Extract the [x, y] coordinate from the center of the cell holding the provided text.  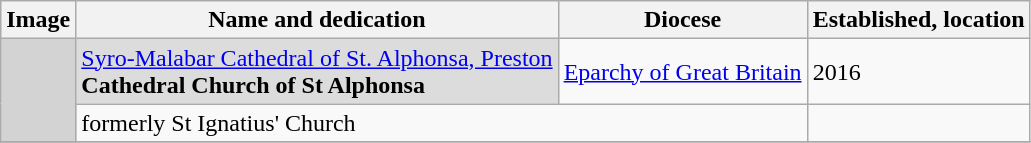
Established, location [918, 20]
Eparchy of Great Britain [682, 72]
Diocese [682, 20]
formerly St Ignatius' Church [442, 123]
Syro-Malabar Cathedral of St. Alphonsa, PrestonCathedral Church of St Alphonsa [317, 72]
Image [38, 20]
Name and dedication [317, 20]
2016 [918, 72]
